Locate the cell with the specified text and output its (x, y) center coordinate. 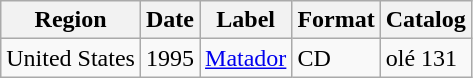
Label (246, 20)
CD (336, 58)
Format (336, 20)
United States (71, 58)
Catalog (426, 20)
Matador (246, 58)
1995 (170, 58)
olé 131 (426, 58)
Region (71, 20)
Date (170, 20)
